Extract the (X, Y) coordinate from the center of the cell holding the provided text.  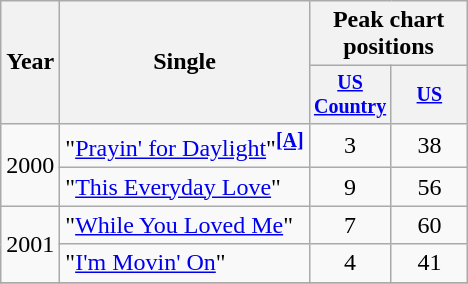
US Country (350, 94)
Peak chartpositions (388, 34)
7 (350, 225)
US (430, 94)
60 (430, 225)
41 (430, 263)
38 (430, 146)
"While You Loved Me" (184, 225)
2001 (30, 244)
Year (30, 62)
3 (350, 146)
56 (430, 187)
"Prayin' for Daylight"[A] (184, 146)
4 (350, 263)
2000 (30, 164)
"I'm Movin' On" (184, 263)
"This Everyday Love" (184, 187)
Single (184, 62)
9 (350, 187)
